Provide the [x, y] coordinate of the cell's center where the given text is located.  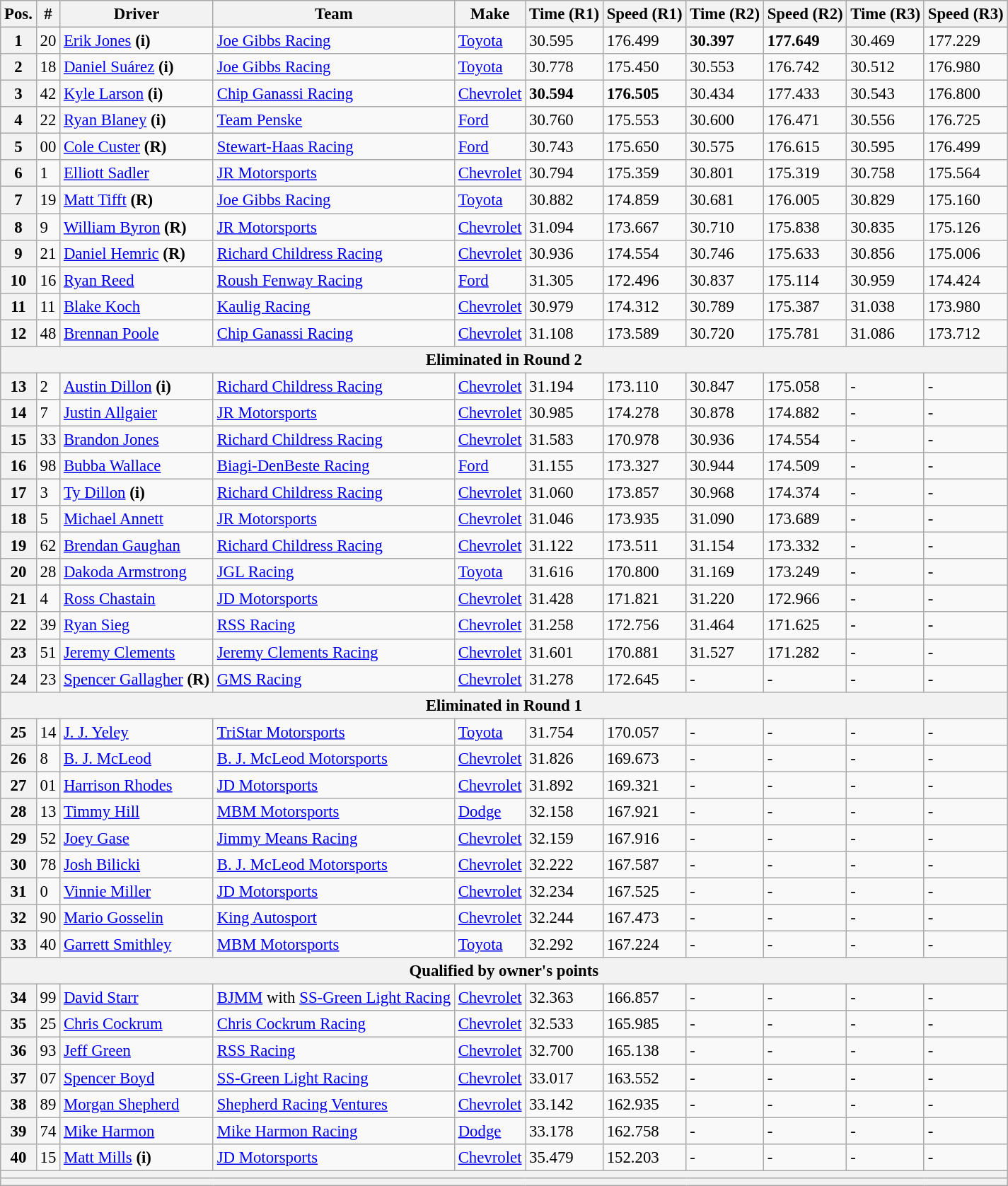
89 [48, 1104]
12 [18, 333]
175.126 [966, 227]
173.511 [644, 546]
35.479 [564, 1157]
31.305 [564, 280]
Justin Allgaier [137, 413]
52 [48, 838]
Eliminated in Round 1 [504, 705]
Ty Dillon (i) [137, 493]
Spencer Boyd [137, 1078]
173.689 [805, 519]
24 [18, 679]
170.978 [644, 439]
30.469 [886, 41]
30.600 [725, 120]
Mario Gosselin [137, 918]
175.006 [966, 253]
Josh Bilicki [137, 865]
175.838 [805, 227]
Morgan Shepherd [137, 1104]
26 [18, 759]
32.222 [564, 865]
174.882 [805, 413]
31.046 [564, 519]
Joey Gase [137, 838]
166.857 [644, 998]
31.601 [564, 652]
29 [18, 838]
32 [18, 918]
William Byron (R) [137, 227]
Erik Jones (i) [137, 41]
42 [48, 94]
6 [18, 173]
98 [48, 466]
175.781 [805, 333]
32.244 [564, 918]
36 [18, 1051]
32.533 [564, 1025]
176.615 [805, 147]
172.645 [644, 679]
Ryan Blaney (i) [137, 120]
30.878 [725, 413]
30.847 [725, 386]
Roush Fenway Racing [334, 280]
167.916 [644, 838]
171.625 [805, 626]
31.278 [564, 679]
Speed (R3) [966, 14]
30.959 [886, 280]
30.801 [725, 173]
173.327 [644, 466]
Brandon Jones [137, 439]
SS-Green Light Racing [334, 1078]
07 [48, 1078]
51 [48, 652]
30.512 [886, 67]
Jeremy Clements [137, 652]
30.556 [886, 120]
172.966 [805, 599]
37 [18, 1078]
Elliott Sadler [137, 173]
177.433 [805, 94]
30.758 [886, 173]
B. J. McLeod [137, 759]
30.397 [725, 41]
Vinnie Miller [137, 892]
JGL Racing [334, 572]
Matt Mills (i) [137, 1157]
31.194 [564, 386]
Mike Harmon [137, 1131]
Pos. [18, 14]
Driver [137, 14]
172.756 [644, 626]
174.312 [644, 306]
Speed (R1) [644, 14]
30.944 [725, 466]
30 [18, 865]
34 [18, 998]
Daniel Hemric (R) [137, 253]
169.673 [644, 759]
31.428 [564, 599]
Team [334, 14]
62 [48, 546]
31.258 [564, 626]
Jeff Green [137, 1051]
Shepherd Racing Ventures [334, 1104]
171.282 [805, 652]
Ross Chastain [137, 599]
Dakoda Armstrong [137, 572]
176.980 [966, 67]
Make [489, 14]
TriStar Motorsports [334, 732]
31.060 [564, 493]
31.155 [564, 466]
167.473 [644, 918]
171.821 [644, 599]
30.968 [725, 493]
170.057 [644, 732]
173.110 [644, 386]
Chris Cockrum Racing [334, 1025]
30.746 [725, 253]
30.681 [725, 200]
33.142 [564, 1104]
162.758 [644, 1131]
30.837 [725, 280]
78 [48, 865]
Garrett Smithley [137, 945]
174.374 [805, 493]
J. J. Yeley [137, 732]
169.321 [644, 785]
Brennan Poole [137, 333]
10 [18, 280]
30.985 [564, 413]
Kyle Larson (i) [137, 94]
33.178 [564, 1131]
32.363 [564, 998]
31.122 [564, 546]
175.114 [805, 280]
170.881 [644, 652]
30.835 [886, 227]
Matt Tifft (R) [137, 200]
Time (R1) [564, 14]
30.594 [564, 94]
90 [48, 918]
173.667 [644, 227]
30.856 [886, 253]
31.892 [564, 785]
99 [48, 998]
176.742 [805, 67]
0 [48, 892]
30.575 [725, 147]
30.778 [564, 67]
31 [18, 892]
74 [48, 1131]
Mike Harmon Racing [334, 1131]
175.564 [966, 173]
174.859 [644, 200]
Team Penske [334, 120]
31.527 [725, 652]
165.985 [644, 1025]
175.450 [644, 67]
30.710 [725, 227]
31.583 [564, 439]
176.505 [644, 94]
GMS Racing [334, 679]
174.424 [966, 280]
173.332 [805, 546]
Jeremy Clements Racing [334, 652]
Stewart-Haas Racing [334, 147]
Biagi-DenBeste Racing [334, 466]
31.464 [725, 626]
31.169 [725, 572]
167.921 [644, 812]
27 [18, 785]
32.234 [564, 892]
Michael Annett [137, 519]
170.800 [644, 572]
30.789 [725, 306]
30.553 [725, 67]
Timmy Hill [137, 812]
Qualified by owner's points [504, 971]
Spencer Gallagher (R) [137, 679]
175.319 [805, 173]
31.754 [564, 732]
Ryan Reed [137, 280]
175.058 [805, 386]
Austin Dillon (i) [137, 386]
Time (R3) [886, 14]
32.292 [564, 945]
173.712 [966, 333]
Bubba Wallace [137, 466]
30.434 [725, 94]
32.700 [564, 1051]
175.650 [644, 147]
175.633 [805, 253]
31.086 [886, 333]
174.278 [644, 413]
Kaulig Racing [334, 306]
King Autosport [334, 918]
173.249 [805, 572]
167.587 [644, 865]
172.496 [644, 280]
175.387 [805, 306]
177.649 [805, 41]
31.826 [564, 759]
173.589 [644, 333]
177.229 [966, 41]
Jimmy Means Racing [334, 838]
175.553 [644, 120]
48 [48, 333]
176.725 [966, 120]
BJMM with SS-Green Light Racing [334, 998]
01 [48, 785]
Harrison Rhodes [137, 785]
Ryan Sieg [137, 626]
162.935 [644, 1104]
Speed (R2) [805, 14]
30.543 [886, 94]
31.038 [886, 306]
30.743 [564, 147]
31.220 [725, 599]
93 [48, 1051]
# [48, 14]
Blake Koch [137, 306]
176.471 [805, 120]
31.090 [725, 519]
163.552 [644, 1078]
00 [48, 147]
33.017 [564, 1078]
31.154 [725, 546]
175.359 [644, 173]
31.094 [564, 227]
David Starr [137, 998]
38 [18, 1104]
32.159 [564, 838]
152.203 [644, 1157]
30.882 [564, 200]
173.935 [644, 519]
Cole Custer (R) [137, 147]
Brendan Gaughan [137, 546]
30.829 [886, 200]
31.108 [564, 333]
175.160 [966, 200]
Daniel Suárez (i) [137, 67]
17 [18, 493]
Chris Cockrum [137, 1025]
30.760 [564, 120]
173.857 [644, 493]
32.158 [564, 812]
167.224 [644, 945]
176.005 [805, 200]
31.616 [564, 572]
176.800 [966, 94]
167.525 [644, 892]
165.138 [644, 1051]
174.509 [805, 466]
30.794 [564, 173]
30.720 [725, 333]
30.979 [564, 306]
35 [18, 1025]
173.980 [966, 306]
Time (R2) [725, 14]
Eliminated in Round 2 [504, 360]
